Find where the given text appears and provide that cell's center as [X, Y] coordinate. 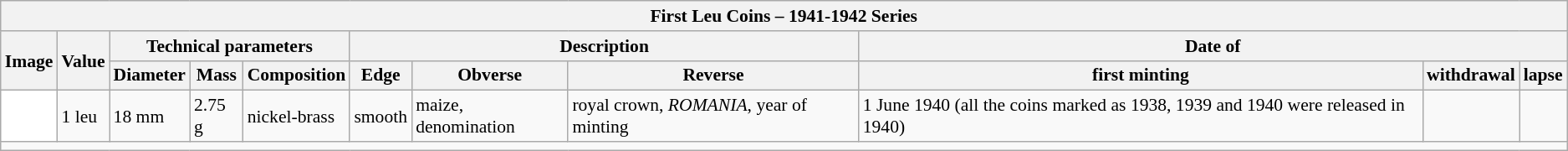
royal crown, ROMANIA, year of minting [712, 116]
Obverse [490, 75]
Image [29, 60]
first minting [1141, 75]
First Leu Coins – 1941-1942 Series [784, 16]
18 mm [150, 116]
Edge [381, 75]
maize, denomination [490, 116]
Composition [297, 75]
smooth [381, 116]
withdrawal [1471, 75]
lapse [1544, 75]
Description [604, 46]
Date of [1213, 46]
Mass [217, 75]
Diameter [150, 75]
2.75 g [217, 116]
1 June 1940 (all the coins marked as 1938, 1939 and 1940 were released in 1940) [1141, 116]
Technical parameters [230, 46]
Value [83, 60]
nickel-brass [297, 116]
1 leu [83, 116]
Reverse [712, 75]
